Provide the (x, y) coordinate of the cell's center where the given text is located.  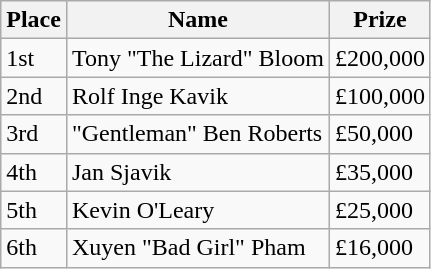
Jan Sjavik (198, 172)
£50,000 (380, 134)
3rd (34, 134)
Name (198, 20)
4th (34, 172)
2nd (34, 96)
Tony "The Lizard" Bloom (198, 58)
Kevin O'Leary (198, 210)
5th (34, 210)
£16,000 (380, 248)
1st (34, 58)
Rolf Inge Kavik (198, 96)
Prize (380, 20)
£25,000 (380, 210)
£100,000 (380, 96)
Place (34, 20)
Xuyen "Bad Girl" Pham (198, 248)
£35,000 (380, 172)
"Gentleman" Ben Roberts (198, 134)
£200,000 (380, 58)
6th (34, 248)
